Determine the (x, y) coordinate at the center of the cell enclosing the given text.  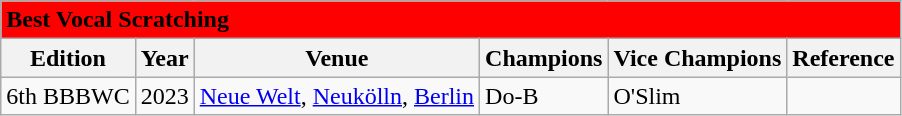
Best Vocal Scratching (450, 20)
Champions (544, 58)
Year (164, 58)
Edition (68, 58)
Do-B (544, 96)
2023 (164, 96)
Venue (336, 58)
Reference (844, 58)
Neue Welt, Neukölln, Berlin (336, 96)
O'Slim (698, 96)
Vice Champions (698, 58)
6th BBBWC (68, 96)
